Extract the (X, Y) coordinate from the center of the cell holding the provided text.  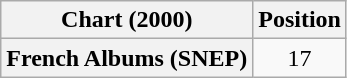
Position (300, 20)
Chart (2000) (127, 20)
French Albums (SNEP) (127, 58)
17 (300, 58)
